Return (x, y) of the center of cell containing provided text 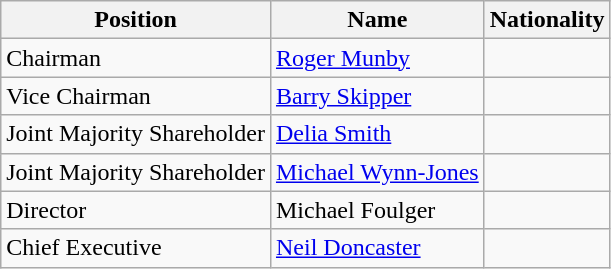
Nationality (547, 20)
Roger Munby (377, 58)
Director (136, 210)
Name (377, 20)
Vice Chairman (136, 96)
Position (136, 20)
Neil Doncaster (377, 248)
Chairman (136, 58)
Michael Wynn-Jones (377, 172)
Barry Skipper (377, 96)
Chief Executive (136, 248)
Delia Smith (377, 134)
Michael Foulger (377, 210)
